Determine the [x, y] coordinate at the center of the cell enclosing the given text.  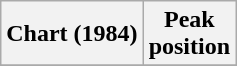
Chart (1984) [72, 34]
Peakposition [189, 34]
